Search for the cell housing the specified text and yield its [x, y] center coordinate. 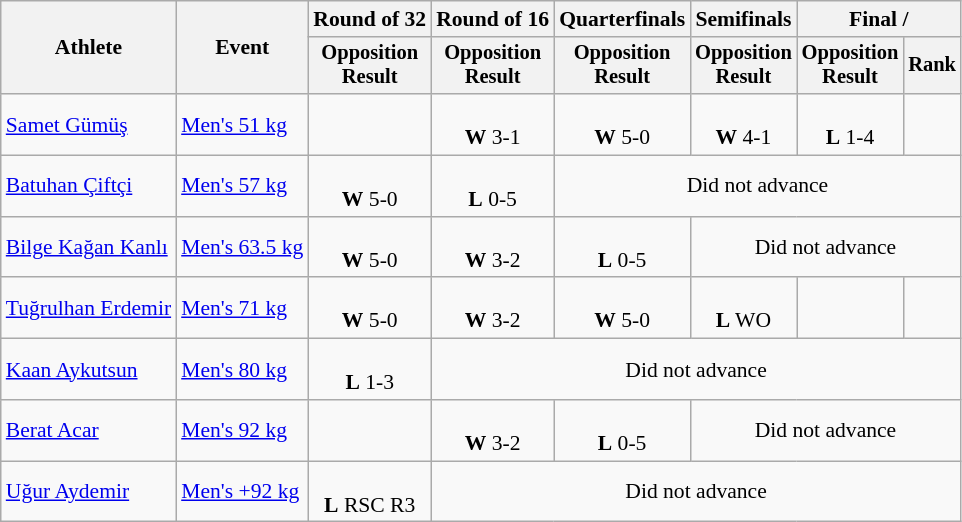
Men's +92 kg [242, 492]
Men's 71 kg [242, 308]
Rank [932, 66]
L RSC R3 [370, 492]
Berat Acar [88, 430]
Men's 57 kg [242, 186]
Quarterfinals [622, 19]
Semifinals [744, 19]
Samet Gümüş [88, 124]
L 1-3 [370, 370]
Men's 51 kg [242, 124]
Men's 63.5 kg [242, 248]
Athlete [88, 48]
Kaan Aykutsun [88, 370]
Tuğrulhan Erdemir [88, 308]
Final / [879, 19]
W 4-1 [744, 124]
L 1-4 [850, 124]
W 3-1 [492, 124]
Round of 32 [370, 19]
Men's 92 kg [242, 430]
Round of 16 [492, 19]
Event [242, 48]
Men's 80 kg [242, 370]
Bilge Kağan Kanlı [88, 248]
Uğur Aydemir [88, 492]
L WO [744, 308]
Batuhan Çiftçi [88, 186]
